Locate the cell with the specified text and output its (x, y) center coordinate. 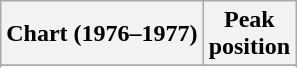
Chart (1976–1977) (102, 34)
Peak position (249, 34)
